Determine the [x, y] coordinate at the center of the cell enclosing the given text.  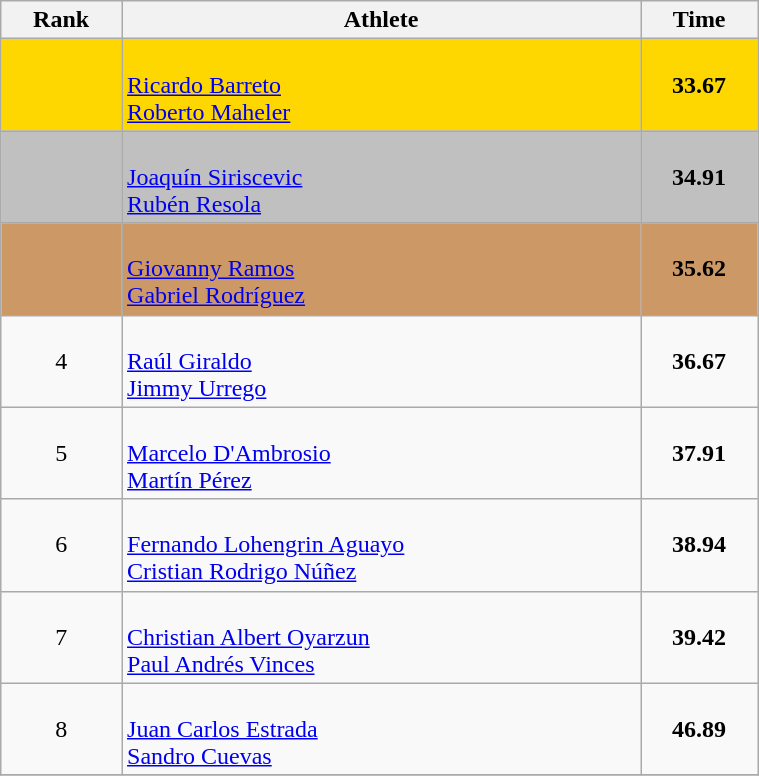
Marcelo D'AmbrosioMartín Pérez [382, 453]
4 [62, 361]
35.62 [700, 269]
Rank [62, 20]
36.67 [700, 361]
Athlete [382, 20]
Ricardo BarretoRoberto Maheler [382, 85]
5 [62, 453]
37.91 [700, 453]
Raúl GiraldoJimmy Urrego [382, 361]
7 [62, 637]
39.42 [700, 637]
Juan Carlos EstradaSandro Cuevas [382, 729]
8 [62, 729]
34.91 [700, 177]
Giovanny RamosGabriel Rodríguez [382, 269]
Fernando Lohengrin AguayoCristian Rodrigo Núñez [382, 545]
Time [700, 20]
46.89 [700, 729]
33.67 [700, 85]
Joaquín SiriscevicRubén Resola [382, 177]
38.94 [700, 545]
6 [62, 545]
Christian Albert OyarzunPaul Andrés Vinces [382, 637]
